Locate the cell with the specified text and output its (X, Y) center coordinate. 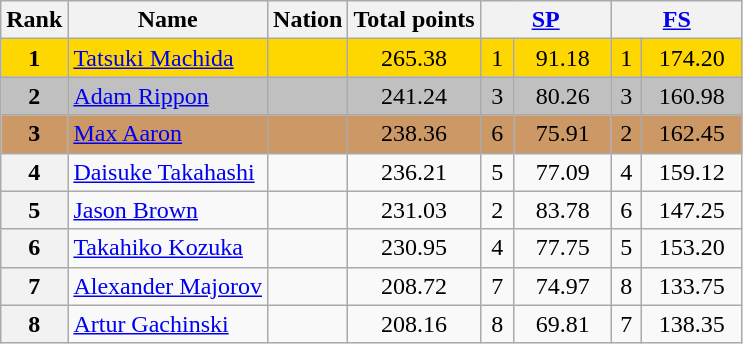
174.20 (692, 58)
138.35 (692, 324)
SP (546, 20)
77.09 (562, 172)
236.21 (414, 172)
230.95 (414, 248)
Takahiko Kozuka (168, 248)
265.38 (414, 58)
208.16 (414, 324)
Artur Gachinski (168, 324)
83.78 (562, 210)
Rank (34, 20)
Nation (308, 20)
160.98 (692, 96)
91.18 (562, 58)
Name (168, 20)
Jason Brown (168, 210)
133.75 (692, 286)
241.24 (414, 96)
80.26 (562, 96)
238.36 (414, 134)
Daisuke Takahashi (168, 172)
75.91 (562, 134)
Total points (414, 20)
153.20 (692, 248)
208.72 (414, 286)
Max Aaron (168, 134)
74.97 (562, 286)
231.03 (414, 210)
162.45 (692, 134)
77.75 (562, 248)
Alexander Majorov (168, 286)
Adam Rippon (168, 96)
159.12 (692, 172)
147.25 (692, 210)
Tatsuki Machida (168, 58)
69.81 (562, 324)
FS (676, 20)
